Provide the (X, Y) coordinate of the cell's center where the given text is located.  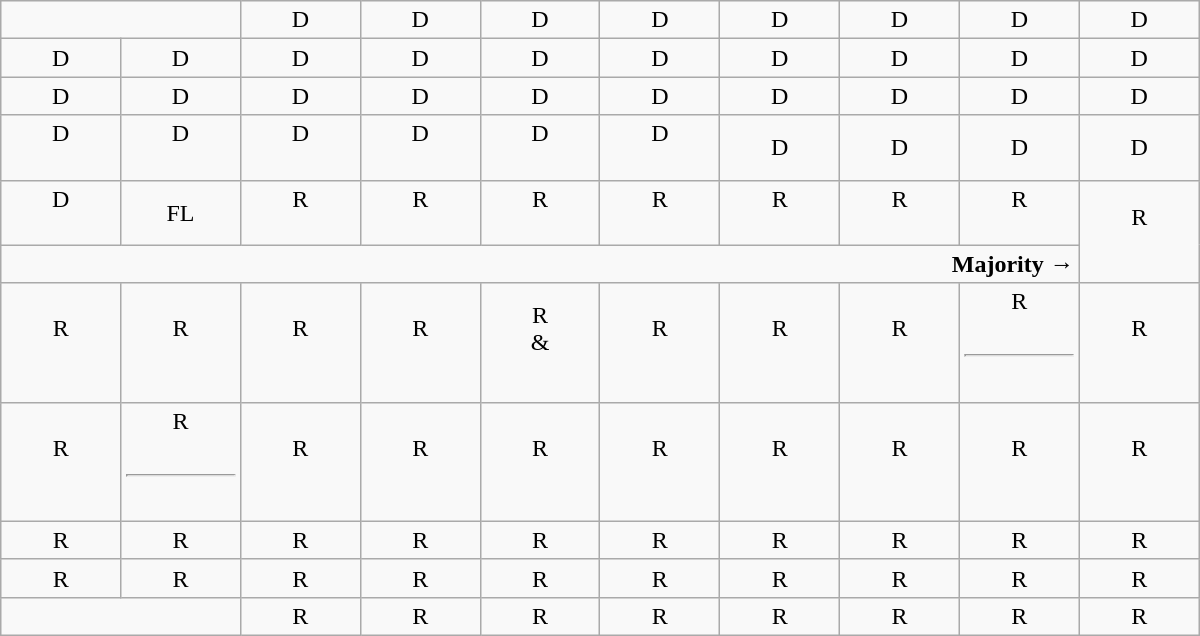
R & (540, 342)
FL (181, 212)
Majority → (540, 264)
